From the cell containing the given text, extract its center point as [x, y] coordinate. 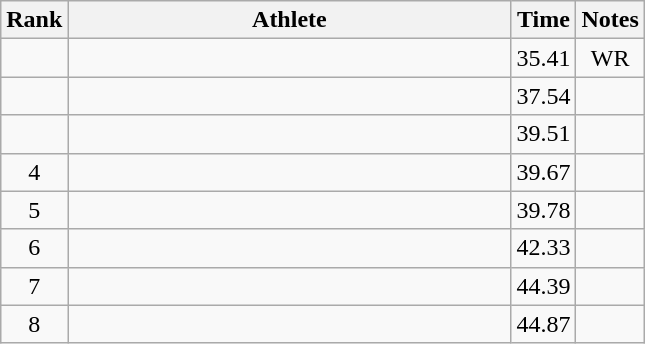
39.67 [544, 172]
44.39 [544, 286]
8 [34, 324]
44.87 [544, 324]
Rank [34, 20]
Time [544, 20]
39.78 [544, 210]
4 [34, 172]
5 [34, 210]
37.54 [544, 96]
WR [610, 58]
Athlete [290, 20]
42.33 [544, 248]
39.51 [544, 134]
6 [34, 248]
Notes [610, 20]
7 [34, 286]
35.41 [544, 58]
